Return (x, y) of the center of cell containing provided text 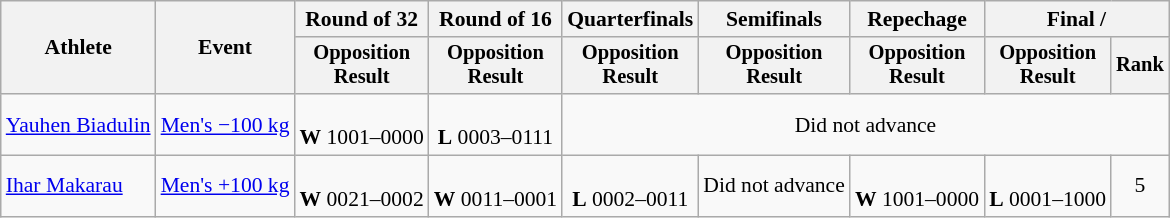
W 0021–0002 (362, 186)
Yauhen Biadulin (78, 124)
Rank (1140, 66)
Round of 32 (362, 19)
W 0011–0001 (496, 186)
Semifinals (774, 19)
Men's −100 kg (226, 124)
5 (1140, 186)
Quarterfinals (630, 19)
L 0003–0111 (496, 124)
Event (226, 48)
L 0001–1000 (1048, 186)
L 0002–0011 (630, 186)
Repechage (917, 19)
Final / (1076, 19)
Round of 16 (496, 19)
Athlete (78, 48)
Men's +100 kg (226, 186)
Ihar Makarau (78, 186)
